Scan for the cell matching the given text and deliver its (X, Y) coordinate at center. 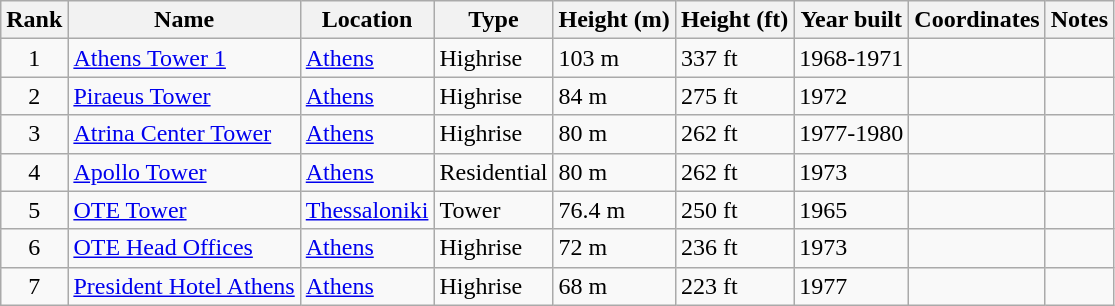
1 (34, 58)
Height (ft) (734, 20)
Atrina Center Tower (184, 134)
2 (34, 96)
President Hotel Athens (184, 286)
Notes (1079, 20)
Rank (34, 20)
Apollo Tower (184, 172)
1968-1971 (852, 58)
Piraeus Tower (184, 96)
1972 (852, 96)
Name (184, 20)
5 (34, 210)
4 (34, 172)
7 (34, 286)
1965 (852, 210)
Type (494, 20)
275 ft (734, 96)
84 m (614, 96)
Coordinates (977, 20)
Year built (852, 20)
103 m (614, 58)
6 (34, 248)
337 ft (734, 58)
72 m (614, 248)
250 ft (734, 210)
1977-1980 (852, 134)
76.4 m (614, 210)
223 ft (734, 286)
OTE Tower (184, 210)
1977 (852, 286)
236 ft (734, 248)
OTE Head Offices (184, 248)
3 (34, 134)
Athens Tower 1 (184, 58)
Tower (494, 210)
Thessaloniki (367, 210)
Residential (494, 172)
Location (367, 20)
68 m (614, 286)
Height (m) (614, 20)
